Pinpoint the cell where the given text exists, returning its [x, y] midpoint coordinate. 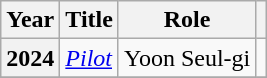
2024 [30, 58]
Pilot [90, 58]
Role [186, 20]
Yoon Seul-gi [186, 58]
Title [90, 20]
Year [30, 20]
